Search for the cell housing the specified text and yield its [X, Y] center coordinate. 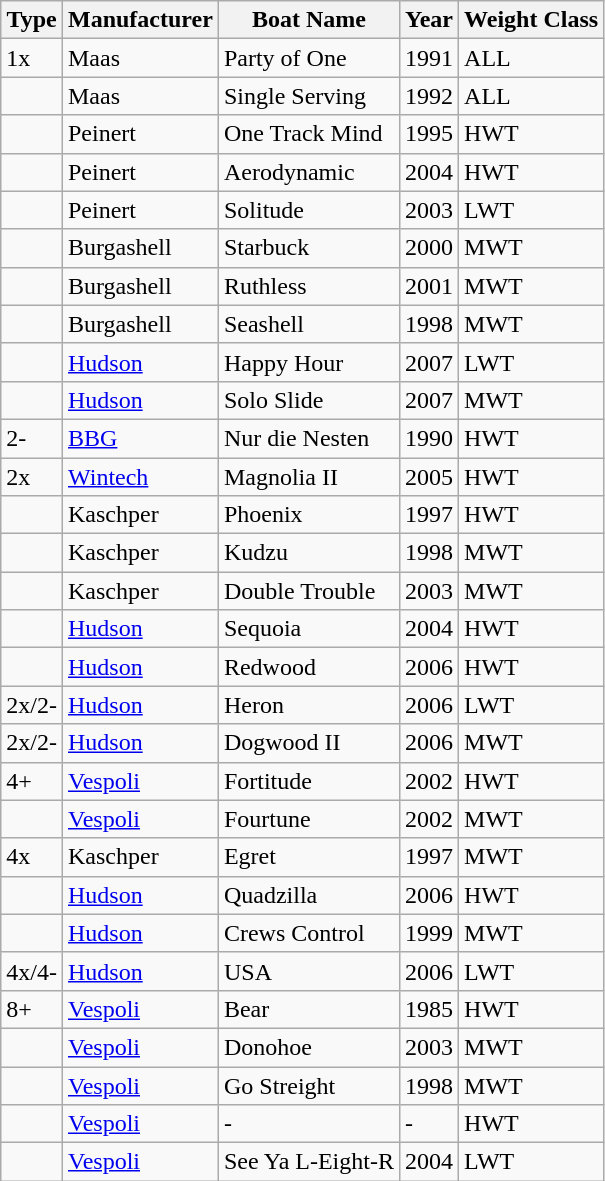
Donohoe [308, 1047]
8+ [32, 1009]
Year [428, 20]
Manufacturer [140, 20]
1991 [428, 58]
Ruthless [308, 286]
Magnolia II [308, 477]
2- [32, 438]
Bear [308, 1009]
Egret [308, 857]
Crews Control [308, 933]
4+ [32, 781]
2x [32, 477]
1995 [428, 134]
Solo Slide [308, 400]
Redwood [308, 667]
Nur die Nesten [308, 438]
Heron [308, 705]
Kudzu [308, 553]
Boat Name [308, 20]
One Track Mind [308, 134]
4x [32, 857]
Sequoia [308, 629]
1985 [428, 1009]
Single Serving [308, 96]
Phoenix [308, 515]
Aerodynamic [308, 172]
See Ya L-Eight-R [308, 1162]
Starbuck [308, 248]
1992 [428, 96]
4x/4- [32, 971]
USA [308, 971]
Wintech [140, 477]
Fortitude [308, 781]
Happy Hour [308, 362]
Type [32, 20]
1x [32, 58]
2001 [428, 286]
Dogwood II [308, 743]
Seashell [308, 324]
Weight Class [532, 20]
Solitude [308, 210]
Double Trouble [308, 591]
Party of One [308, 58]
2000 [428, 248]
1990 [428, 438]
Fourtune [308, 819]
Quadzilla [308, 895]
Go Streight [308, 1085]
1999 [428, 933]
2005 [428, 477]
BBG [140, 438]
